Return [X, Y] of the center of cell containing provided text 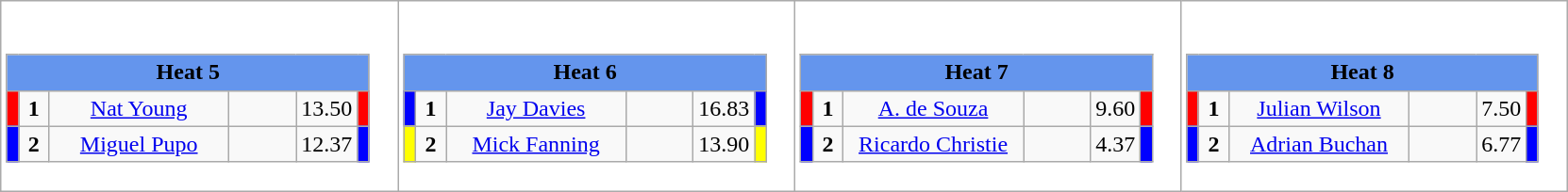
7.50 [1502, 108]
Jay Davies [536, 108]
13.90 [725, 144]
6.77 [1502, 144]
Heat 8 [1362, 72]
Heat 6 [585, 72]
A. de Souza [934, 108]
13.50 [326, 108]
Julian Wilson [1319, 108]
Mick Fanning [536, 144]
Nat Young [140, 108]
Heat 7 1 A. de Souza 9.60 2 Ricardo Christie 4.37 [989, 96]
Heat 8 1 Julian Wilson 7.50 2 Adrian Buchan 6.77 [1374, 96]
9.60 [1115, 108]
Adrian Buchan [1319, 144]
Heat 7 [976, 72]
Miguel Pupo [140, 144]
Heat 6 1 Jay Davies 16.83 2 Mick Fanning 13.90 [596, 96]
Heat 5 1 Nat Young 13.50 2 Miguel Pupo 12.37 [200, 96]
12.37 [326, 144]
Heat 5 [188, 72]
4.37 [1115, 144]
Ricardo Christie [934, 144]
16.83 [725, 108]
